For the text-containing cell, return its midpoint in [x, y] coordinate format. 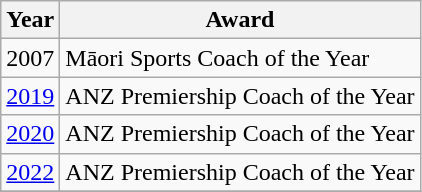
Year [30, 20]
Award [240, 20]
2020 [30, 134]
2019 [30, 96]
2007 [30, 58]
Māori Sports Coach of the Year [240, 58]
2022 [30, 172]
